Return the [X, Y] coordinate for the center point of the cell that contains the specified text.  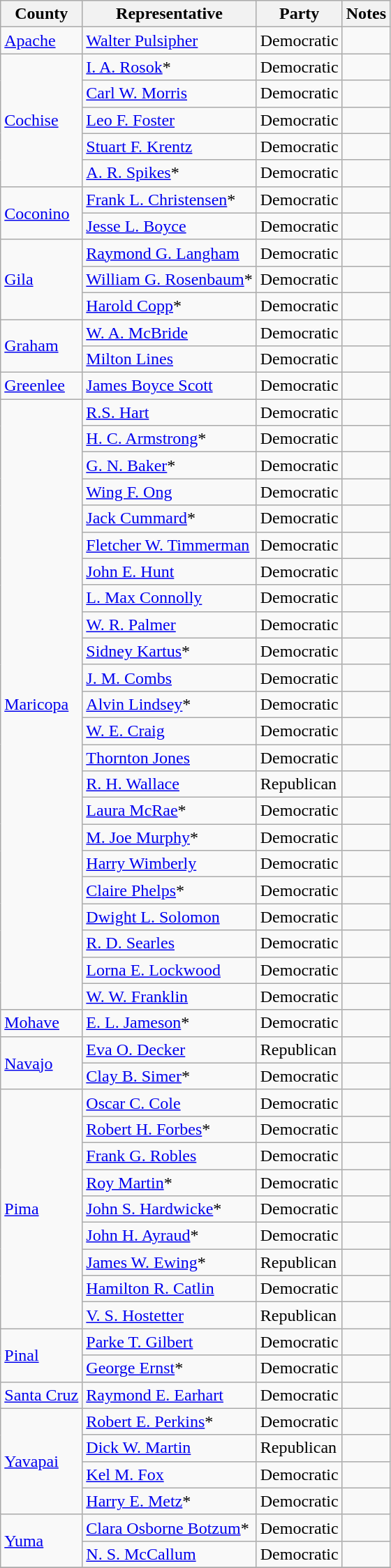
Jesse L. Boyce [169, 226]
Frank G. Robles [169, 1156]
Representative [169, 14]
W. W. Franklin [169, 996]
R. D. Searles [169, 943]
N. S. McCallum [169, 1554]
Cochise [42, 120]
Laura McRae* [169, 811]
Navajo [42, 1063]
W. A. McBride [169, 333]
John S. Hardwicke* [169, 1209]
Clay B. Simer* [169, 1076]
Clara Osborne Botzum* [169, 1528]
Santa Cruz [42, 1395]
E. L. Jameson* [169, 1023]
R. H. Wallace [169, 784]
Graham [42, 346]
George Ernst* [169, 1368]
John E. Hunt [169, 572]
Lorna E. Lockwood [169, 970]
Roy Martin* [169, 1183]
James W. Ewing* [169, 1262]
Harold Copp* [169, 306]
Raymond E. Earhart [169, 1395]
M. Joe Murphy* [169, 837]
James Boyce Scott [169, 386]
V. S. Hostetter [169, 1315]
Sidney Kartus* [169, 651]
Harry Wimberly [169, 864]
Robert H. Forbes* [169, 1129]
Apache [42, 40]
Dwight L. Solomon [169, 917]
Coconino [42, 213]
Jack Cummard* [169, 518]
J. M. Combs [169, 678]
Raymond G. Langham [169, 253]
Greenlee [42, 386]
L. Max Connolly [169, 598]
Milton Lines [169, 359]
Pinal [42, 1355]
County [42, 14]
H. C. Armstrong* [169, 439]
Leo F. Foster [169, 120]
Stuart F. Krentz [169, 147]
Dick W. Martin [169, 1448]
William G. Rosenbaum* [169, 279]
Thornton Jones [169, 757]
Robert E. Perkins* [169, 1421]
G. N. Baker* [169, 465]
Walter Pulsipher [169, 40]
Carl W. Morris [169, 94]
Fletcher W. Timmerman [169, 545]
Pima [42, 1209]
Notes [366, 14]
Wing F. Ong [169, 492]
Yavapai [42, 1461]
I. A. Rosok* [169, 67]
Gila [42, 279]
A. R. Spikes* [169, 173]
Maricopa [42, 705]
Harry E. Metz* [169, 1501]
Frank L. Christensen* [169, 200]
Yuma [42, 1541]
W. E. Craig [169, 731]
Alvin Lindsey* [169, 704]
Mohave [42, 1023]
Claire Phelps* [169, 890]
Eva O. Decker [169, 1050]
Oscar C. Cole [169, 1103]
Party [299, 14]
R.S. Hart [169, 412]
Kel M. Fox [169, 1474]
W. R. Palmer [169, 625]
Hamilton R. Catlin [169, 1289]
Parke T. Gilbert [169, 1342]
John H. Ayraud* [169, 1236]
